Search for the cell housing the specified text and yield its [x, y] center coordinate. 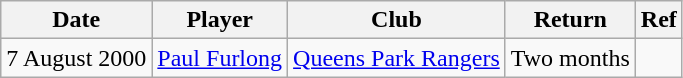
7 August 2000 [76, 58]
Player [220, 20]
Ref [658, 20]
Club [397, 20]
Queens Park Rangers [397, 58]
Date [76, 20]
Two months [570, 58]
Return [570, 20]
Paul Furlong [220, 58]
